Return the [X, Y] coordinate for the center point of the cell that contains the specified text.  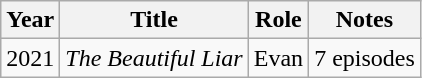
7 episodes [365, 58]
Title [154, 20]
Notes [365, 20]
Year [30, 20]
The Beautiful Liar [154, 58]
Role [278, 20]
2021 [30, 58]
Evan [278, 58]
